For the text-containing cell, return its midpoint in [X, Y] coordinate format. 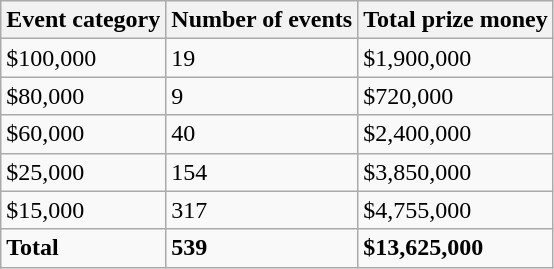
Number of events [262, 20]
$25,000 [84, 172]
$80,000 [84, 96]
$4,755,000 [456, 210]
$3,850,000 [456, 172]
Event category [84, 20]
$15,000 [84, 210]
9 [262, 96]
40 [262, 134]
19 [262, 58]
$2,400,000 [456, 134]
539 [262, 248]
154 [262, 172]
317 [262, 210]
Total [84, 248]
$720,000 [456, 96]
$60,000 [84, 134]
$13,625,000 [456, 248]
$1,900,000 [456, 58]
Total prize money [456, 20]
$100,000 [84, 58]
